For the text-containing cell, return its midpoint in [X, Y] coordinate format. 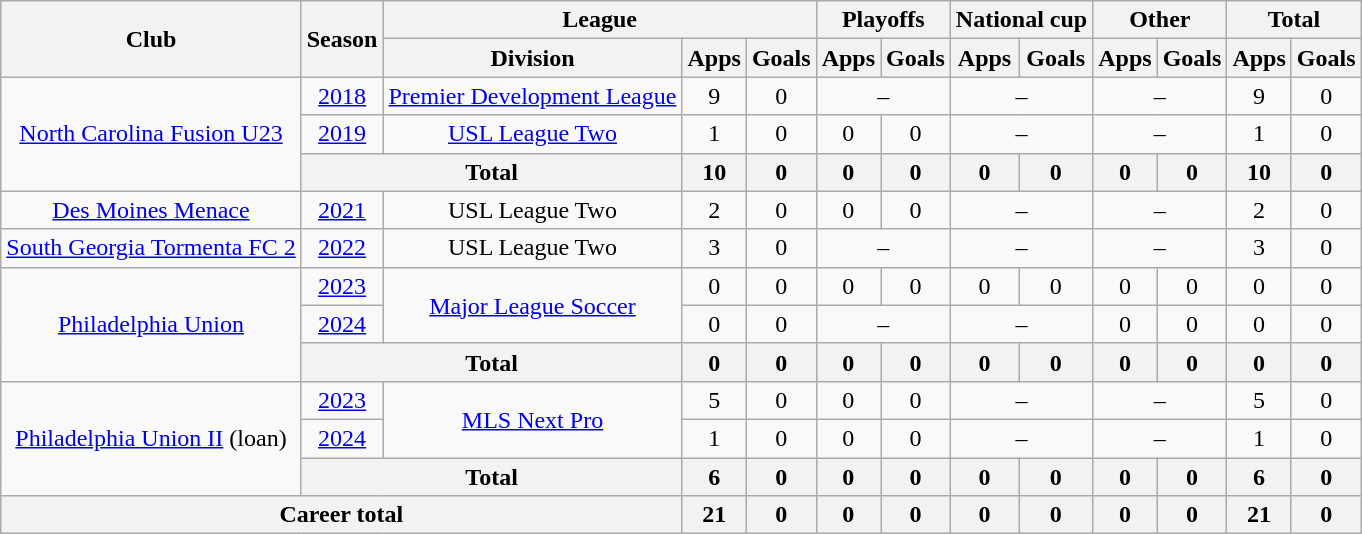
Playoffs [883, 20]
South Georgia Tormenta FC 2 [151, 248]
League [600, 20]
Career total [342, 515]
Premier Development League [532, 96]
Philadelphia Union II (loan) [151, 438]
National cup [1021, 20]
2021 [342, 210]
2022 [342, 248]
2018 [342, 96]
MLS Next Pro [532, 419]
Other [1160, 20]
Season [342, 39]
Philadelphia Union [151, 324]
Major League Soccer [532, 305]
Division [532, 58]
Des Moines Menace [151, 210]
Club [151, 39]
2019 [342, 134]
North Carolina Fusion U23 [151, 134]
